Determine the [X, Y] coordinate at the center of the cell enclosing the given text.  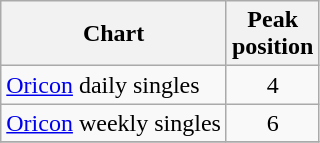
Chart [114, 34]
6 [272, 123]
4 [272, 85]
Peakposition [272, 34]
Oricon daily singles [114, 85]
Oricon weekly singles [114, 123]
